Capture the cell that displays the provided text and extract its (x, y) central coordinate. 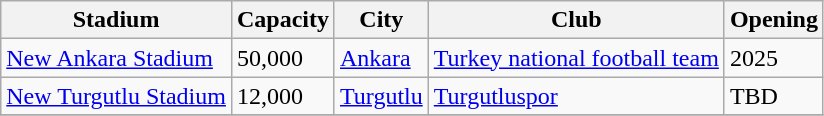
50,000 (282, 58)
New Turgutlu Stadium (116, 96)
Capacity (282, 20)
Turkey national football team (576, 58)
Turgutluspor (576, 96)
Club (576, 20)
Ankara (381, 58)
Turgutlu (381, 96)
Opening (774, 20)
TBD (774, 96)
New Ankara Stadium (116, 58)
City (381, 20)
12,000 (282, 96)
Stadium (116, 20)
2025 (774, 58)
